Extract the [X, Y] coordinate from the center of the cell holding the provided text.  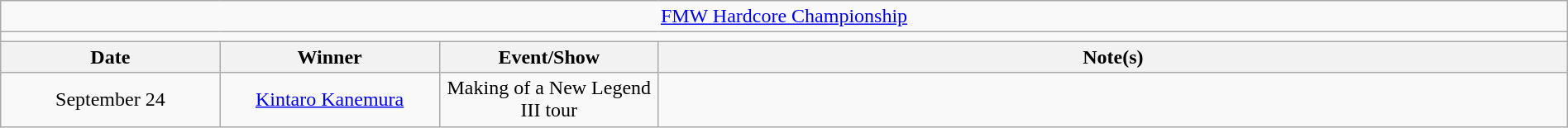
Date [111, 57]
September 24 [111, 99]
Event/Show [549, 57]
Note(s) [1113, 57]
Making of a New Legend III tour [549, 99]
FMW Hardcore Championship [784, 17]
Winner [329, 57]
Kintaro Kanemura [329, 99]
